Provide the [X, Y] coordinate of the cell's center where the given text is located.  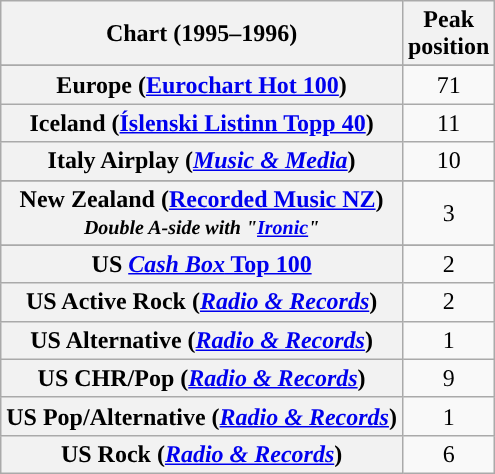
10 [448, 161]
9 [448, 378]
11 [448, 123]
71 [448, 85]
US Alternative (Radio & Records) [202, 340]
US CHR/Pop (Radio & Records) [202, 378]
3 [448, 212]
Chart (1995–1996) [202, 34]
US Active Rock (Radio & Records) [202, 302]
US Cash Box Top 100 [202, 264]
US Pop/Alternative (Radio & Records) [202, 416]
New Zealand (Recorded Music NZ)Double A-side with "Ironic" [202, 212]
Italy Airplay (Music & Media) [202, 161]
6 [448, 454]
Peakposition [448, 34]
US Rock (Radio & Records) [202, 454]
Iceland (Íslenski Listinn Topp 40) [202, 123]
Europe (Eurochart Hot 100) [202, 85]
